Search for the cell housing the specified text and yield its (x, y) center coordinate. 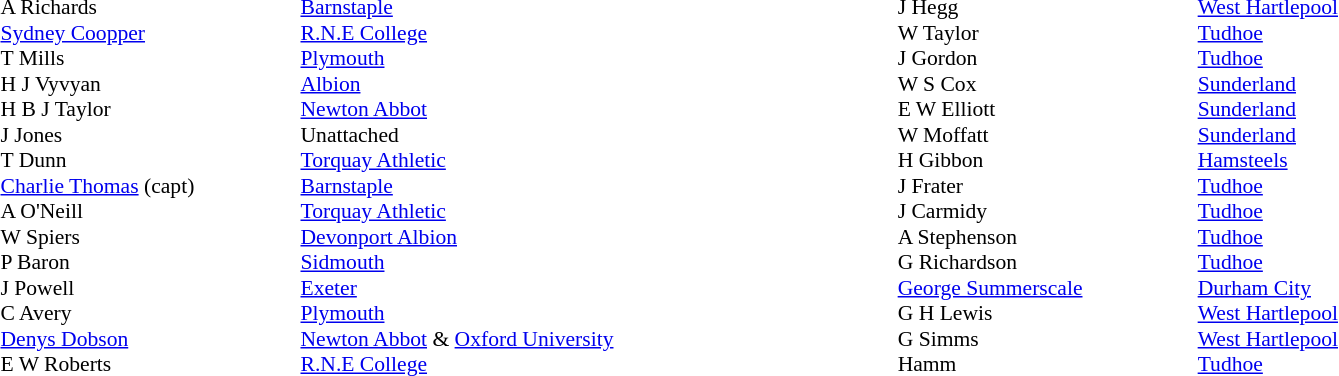
Exeter (456, 288)
Unattached (456, 135)
Durham City (1268, 288)
George Summerscale (1048, 288)
Sydney Coopper (150, 33)
J Jones (150, 135)
Barnstaple (456, 186)
G H Lewis (1048, 313)
H B J Taylor (150, 109)
W S Cox (1048, 84)
P Baron (150, 263)
Newton Abbot (456, 109)
J Gordon (1048, 59)
W Taylor (1048, 33)
Newton Abbot & Oxford University (456, 339)
Hamsteels (1268, 161)
H Gibbon (1048, 161)
J Carmidy (1048, 211)
H J Vyvyan (150, 84)
Charlie Thomas (capt) (150, 186)
Denys Dobson (150, 339)
A O'Neill (150, 211)
E W Elliott (1048, 109)
T Mills (150, 59)
J Powell (150, 288)
W Moffatt (1048, 135)
T Dunn (150, 161)
Devonport Albion (456, 237)
Sidmouth (456, 263)
Albion (456, 84)
G Simms (1048, 339)
G Richardson (1048, 263)
J Frater (1048, 186)
A Stephenson (1048, 237)
W Spiers (150, 237)
C Avery (150, 313)
R.N.E College (456, 33)
